Extract the (x, y) coordinate from the center of the cell holding the provided text.  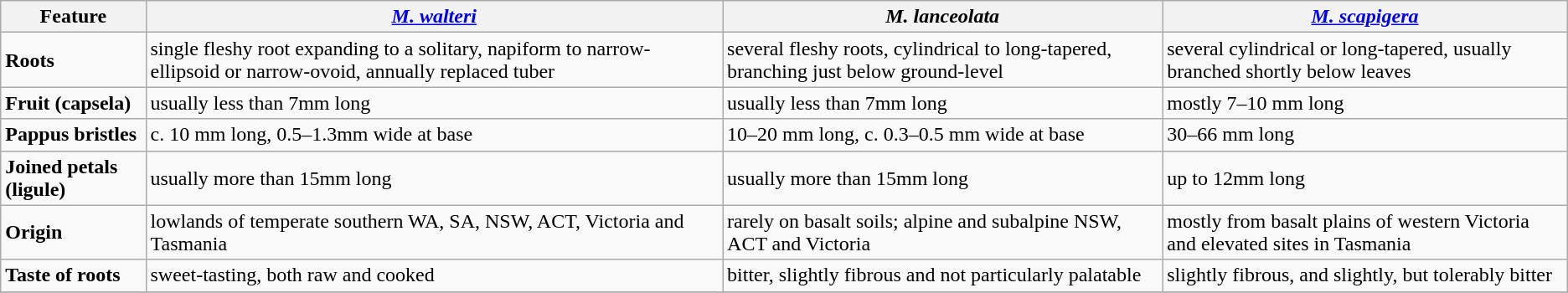
several fleshy roots, cylindrical to long-tapered, branching just below ground-level (943, 60)
Taste of roots (74, 275)
Roots (74, 60)
mostly from basalt plains of western Victoria and elevated sites in Tasmania (1365, 233)
M. lanceolata (943, 17)
Joined petals (ligule) (74, 177)
several cylindrical or long-tapered, usually branched shortly below leaves (1365, 60)
M. scapigera (1365, 17)
sweet-tasting, both raw and cooked (434, 275)
Feature (74, 17)
bitter, slightly fibrous and not particularly palatable (943, 275)
single fleshy root expanding to a solitary, napiform to narrow-ellipsoid or narrow-ovoid, annually replaced tuber (434, 60)
up to 12mm long (1365, 177)
30–66 mm long (1365, 135)
mostly 7–10 mm long (1365, 103)
slightly fibrous, and slightly, but tolerably bitter (1365, 275)
c. 10 mm long, 0.5–1.3mm wide at base (434, 135)
Origin (74, 233)
10–20 mm long, c. 0.3–0.5 mm wide at base (943, 135)
lowlands of temperate southern WA, SA, NSW, ACT, Victoria and Tasmania (434, 233)
M. walteri (434, 17)
Fruit (capsela) (74, 103)
rarely on basalt soils; alpine and subalpine NSW, ACT and Victoria (943, 233)
Pappus bristles (74, 135)
